Output the (x, y) coordinate of the center of the cell containing the given text.  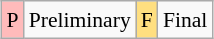
Preliminary (80, 20)
Final (186, 20)
F (147, 20)
P (13, 20)
